Identify which cell holds the provided text, then report its (x, y) central coordinate. 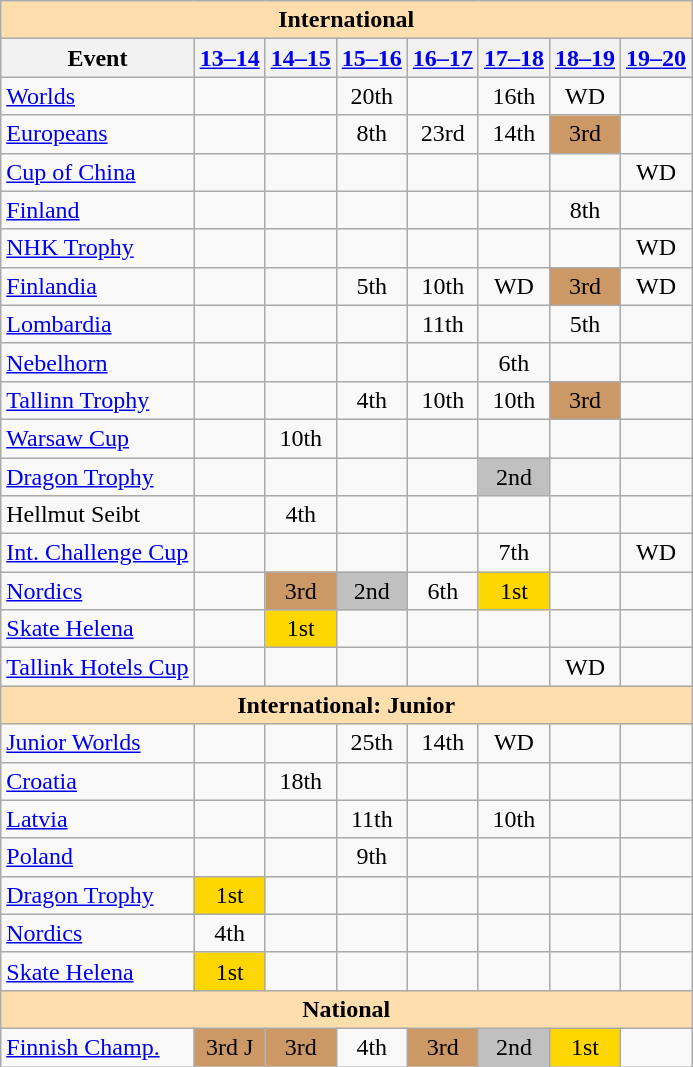
Finland (98, 210)
Tallinn Trophy (98, 400)
International (346, 20)
20th (372, 96)
14–15 (300, 58)
19–20 (656, 58)
Event (98, 58)
Worlds (98, 96)
Finnish Champ. (98, 1047)
Croatia (98, 781)
16th (514, 96)
15–16 (372, 58)
18–19 (584, 58)
Junior Worlds (98, 743)
9th (372, 857)
13–14 (230, 58)
Hellmut Seibt (98, 515)
16–17 (442, 58)
23rd (442, 134)
Latvia (98, 819)
Warsaw Cup (98, 438)
Europeans (98, 134)
25th (372, 743)
18th (300, 781)
3rd J (230, 1047)
Lombardia (98, 324)
Cup of China (98, 172)
International: Junior (346, 705)
National (346, 1009)
7th (514, 553)
Int. Challenge Cup (98, 553)
Nebelhorn (98, 362)
Tallink Hotels Cup (98, 667)
NHK Trophy (98, 248)
Finlandia (98, 286)
Poland (98, 857)
17–18 (514, 58)
